Search for the cell housing the specified text and yield its [x, y] center coordinate. 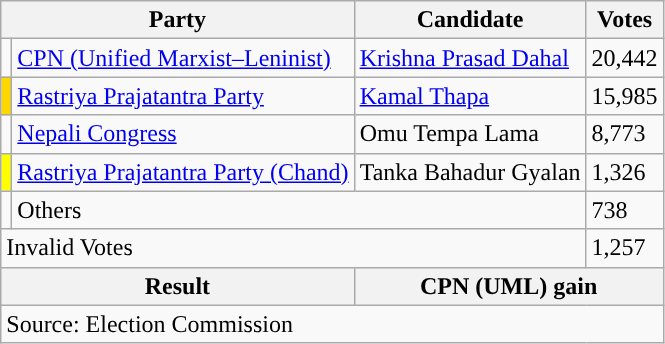
CPN (UML) gain [508, 286]
CPN (Unified Marxist–Leninist) [183, 58]
8,773 [624, 134]
1,326 [624, 172]
Krishna Prasad Dahal [470, 58]
1,257 [624, 248]
Omu Tempa Lama [470, 134]
Nepali Congress [183, 134]
Rastriya Prajatantra Party (Chand) [183, 172]
Candidate [470, 20]
Party [178, 20]
Source: Election Commission [332, 324]
Kamal Thapa [470, 96]
Invalid Votes [294, 248]
15,985 [624, 96]
Votes [624, 20]
20,442 [624, 58]
Tanka Bahadur Gyalan [470, 172]
Rastriya Prajatantra Party [183, 96]
Others [299, 210]
Result [178, 286]
738 [624, 210]
